Find where the given text appears and provide that cell's center as [X, Y] coordinate. 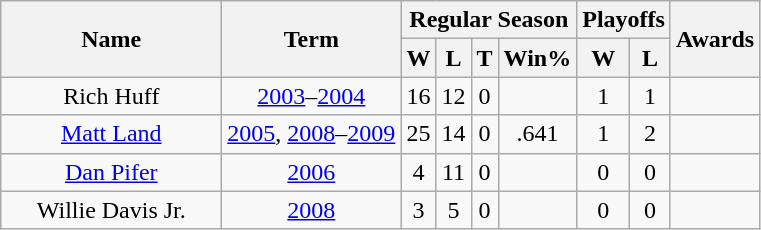
25 [418, 134]
Name [112, 39]
T [484, 58]
2003–2004 [312, 96]
5 [454, 210]
Playoffs [624, 20]
Regular Season [489, 20]
Dan Pifer [112, 172]
Willie Davis Jr. [112, 210]
16 [418, 96]
Win% [538, 58]
Awards [714, 39]
2005, 2008–2009 [312, 134]
2 [650, 134]
Matt Land [112, 134]
12 [454, 96]
4 [418, 172]
3 [418, 210]
.641 [538, 134]
14 [454, 134]
2008 [312, 210]
11 [454, 172]
2006 [312, 172]
Rich Huff [112, 96]
Term [312, 39]
